Output the [X, Y] coordinate of the center of the cell containing the given text.  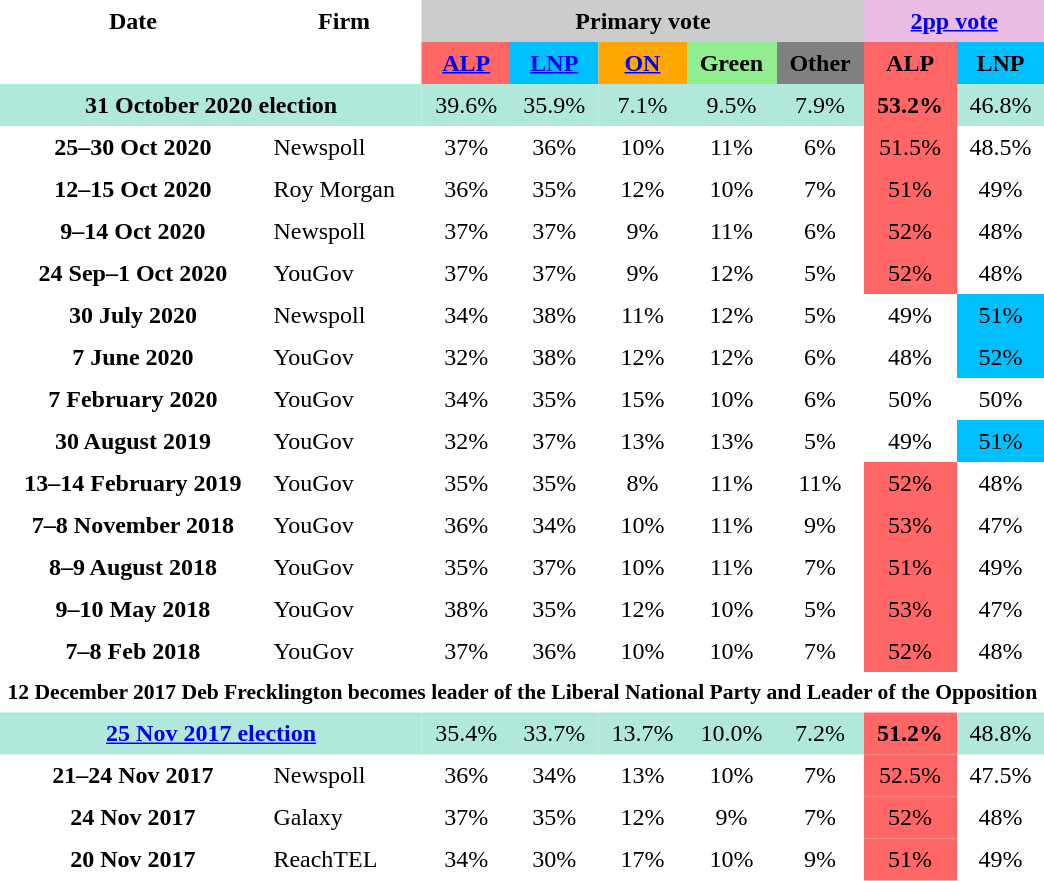
9–14 Oct 2020 [133, 232]
Roy Morgan [344, 190]
10.0% [732, 734]
39.6% [466, 106]
Green [732, 64]
48.5% [1000, 148]
12–15 Oct 2020 [133, 190]
8% [642, 484]
51.5% [910, 148]
21–24 Nov 2017 [133, 776]
33.7% [554, 734]
51.2% [910, 734]
7.1% [642, 106]
9–10 May 2018 [133, 610]
7 February 2020 [133, 400]
ON [642, 64]
9.5% [732, 106]
35.4% [466, 734]
47.5% [1000, 776]
13–14 February 2019 [133, 484]
7.9% [820, 106]
7.2% [820, 734]
Firm [344, 22]
7 June 2020 [133, 358]
13.7% [642, 734]
Other [820, 64]
7–8 November 2018 [133, 526]
53.2% [910, 106]
30% [554, 860]
20 Nov 2017 [133, 860]
ReachTEL [344, 860]
24 Sep–1 Oct 2020 [133, 274]
52.5% [910, 776]
24 Nov 2017 [133, 818]
25–30 Oct 2020 [133, 148]
31 October 2020 election [211, 106]
Date [133, 22]
30 July 2020 [133, 316]
48.8% [1000, 734]
Primary vote [643, 22]
30 August 2019 [133, 442]
46.8% [1000, 106]
Galaxy [344, 818]
25 Nov 2017 election [211, 734]
8–9 August 2018 [133, 568]
35.9% [554, 106]
17% [642, 860]
15% [642, 400]
7–8 Feb 2018 [133, 652]
